Scan for the cell matching the given text and deliver its [X, Y] coordinate at center. 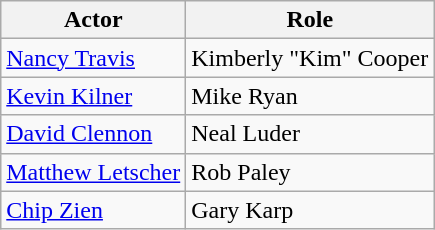
Kevin Kilner [94, 96]
David Clennon [94, 134]
Nancy Travis [94, 58]
Rob Paley [310, 172]
Gary Karp [310, 210]
Neal Luder [310, 134]
Kimberly "Kim" Cooper [310, 58]
Role [310, 20]
Matthew Letscher [94, 172]
Chip Zien [94, 210]
Actor [94, 20]
Mike Ryan [310, 96]
